Find where the given text appears and provide that cell's center as [x, y] coordinate. 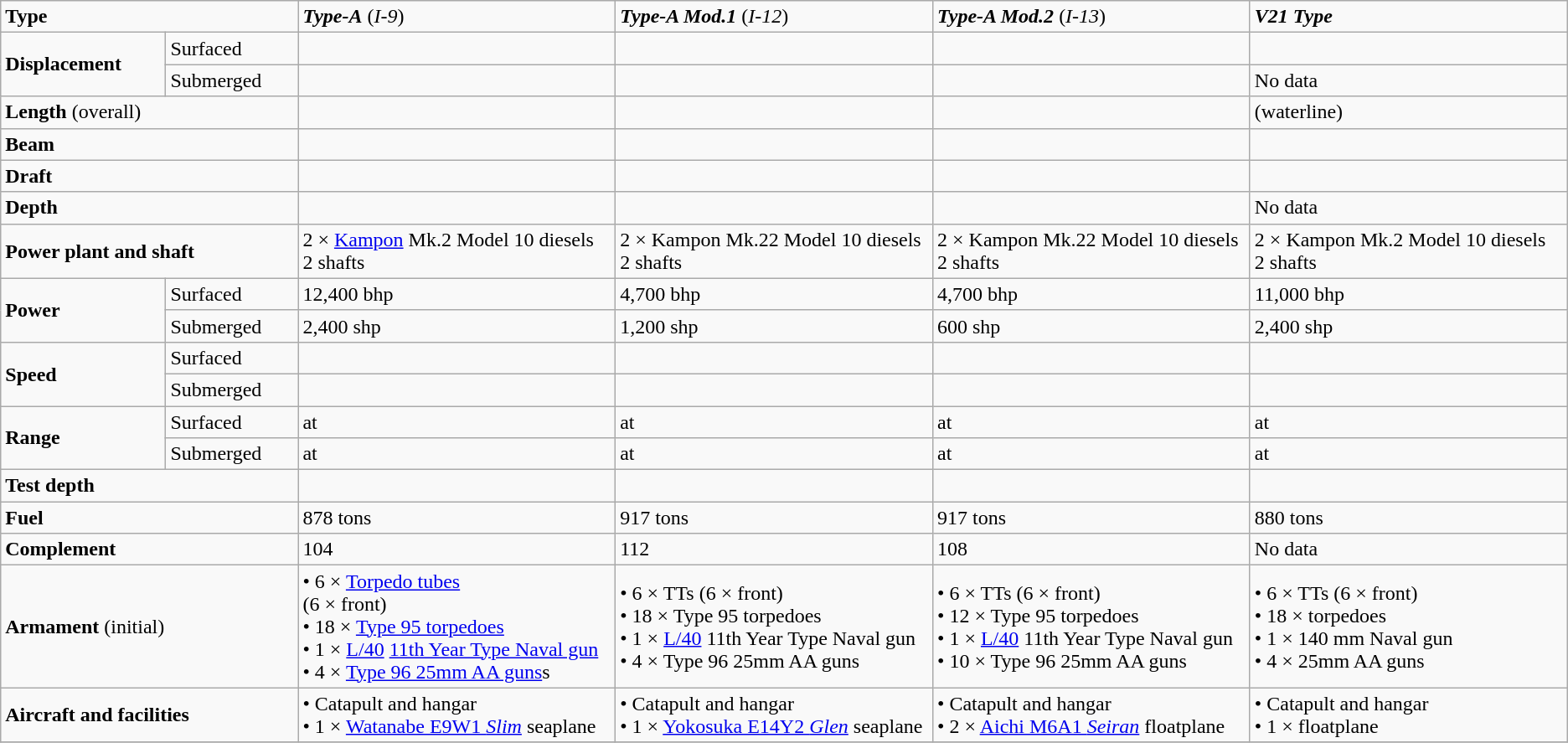
• 6 × TTs (6 × front)• 12 × Type 95 torpedoes• 1 × L/40 11th Year Type Naval gun• 10 × Type 96 25mm AA guns [1091, 627]
108 [1091, 550]
880 tons [1409, 518]
Type-A Mod.2 (I-13) [1091, 17]
• 6 × TTs (6 × front)• 18 × torpedoes• 1 × 140 mm Naval gun• 4 × 25mm AA guns [1409, 627]
112 [774, 550]
• 6 × TTs (6 × front)• 18 × Type 95 torpedoes• 1 × L/40 11th Year Type Naval gun• 4 × Type 96 25mm AA guns [774, 627]
Displacement [84, 64]
Test depth [149, 486]
Armament (initial) [149, 627]
Aircraft and facilities [149, 715]
Complement [149, 550]
Power plant and shaft [149, 251]
Beam [149, 144]
• Catapult and hangar• 2 × Aichi M6A1 Seiran floatplane [1091, 715]
600 shp [1091, 326]
12,400 bhp [457, 294]
V21 Type [1409, 17]
• Catapult and hangar• 1 × floatplane [1409, 715]
Length (overall) [149, 112]
104 [457, 550]
(waterline) [1409, 112]
878 tons [457, 518]
Power [84, 310]
Range [84, 437]
• Catapult and hangar• 1 × Yokosuka E14Y2 Glen seaplane [774, 715]
• Catapult and hangar• 1 × Watanabe E9W1 Slim seaplane [457, 715]
Type-A (I-9) [457, 17]
Draft [149, 176]
Speed [84, 374]
Depth [149, 208]
Fuel [149, 518]
Type [149, 17]
1,200 shp [774, 326]
11,000 bhp [1409, 294]
• 6 × Torpedo tubes(6 × front)• 18 × Type 95 torpedoes• 1 × L/40 11th Year Type Naval gun• 4 × Type 96 25mm AA gunss [457, 627]
Type-A Mod.1 (I-12) [774, 17]
